Capture the cell that displays the provided text and extract its [x, y] central coordinate. 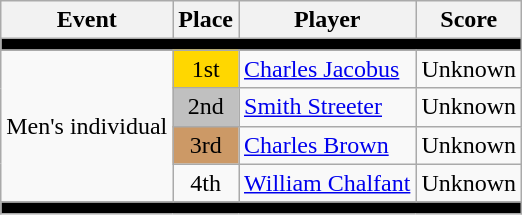
2nd [206, 107]
William Chalfant [326, 183]
Charles Jacobus [326, 69]
Men's individual [87, 126]
Score [469, 20]
3rd [206, 145]
Event [87, 20]
Place [206, 20]
Smith Streeter [326, 107]
4th [206, 183]
Player [326, 20]
1st [206, 69]
Charles Brown [326, 145]
